Locate the cell with the specified text and output its [X, Y] center coordinate. 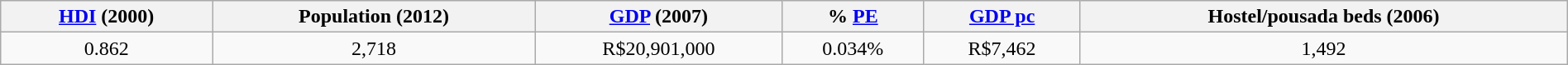
Population (2012) [374, 17]
HDI (2000) [107, 17]
% PE [853, 17]
0.862 [107, 48]
1,492 [1323, 48]
R$7,462 [1002, 48]
GDP (2007) [659, 17]
2,718 [374, 48]
Hostel/pousada beds (2006) [1323, 17]
R$20,901,000 [659, 48]
0.034% [853, 48]
GDP pc [1002, 17]
